Identify which cell holds the provided text, then report its [x, y] central coordinate. 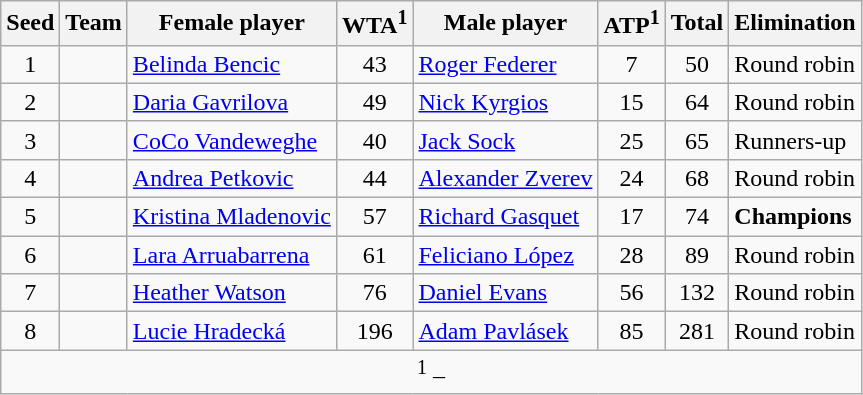
Adam Pavlásek [506, 331]
24 [632, 178]
44 [374, 178]
61 [374, 255]
WTA1 [374, 24]
Total [697, 24]
132 [697, 293]
1 – [431, 372]
8 [30, 331]
Elimination [795, 24]
3 [30, 140]
Daria Gavrilova [232, 102]
281 [697, 331]
64 [697, 102]
Male player [506, 24]
4 [30, 178]
85 [632, 331]
Feliciano López [506, 255]
Team [94, 24]
Female player [232, 24]
Andrea Petkovic [232, 178]
2 [30, 102]
Kristina Mladenovic [232, 217]
Nick Kyrgios [506, 102]
43 [374, 64]
49 [374, 102]
Belinda Bencic [232, 64]
Jack Sock [506, 140]
50 [697, 64]
Seed [30, 24]
57 [374, 217]
74 [697, 217]
Champions [795, 217]
Alexander Zverev [506, 178]
40 [374, 140]
25 [632, 140]
5 [30, 217]
89 [697, 255]
ATP1 [632, 24]
76 [374, 293]
56 [632, 293]
Runners-up [795, 140]
6 [30, 255]
Daniel Evans [506, 293]
65 [697, 140]
68 [697, 178]
15 [632, 102]
Heather Watson [232, 293]
Lara Arruabarrena [232, 255]
CoCo Vandeweghe [232, 140]
17 [632, 217]
28 [632, 255]
1 [30, 64]
Richard Gasquet [506, 217]
196 [374, 331]
Lucie Hradecká [232, 331]
Roger Federer [506, 64]
